Locate the cell with the specified text and output its (X, Y) center coordinate. 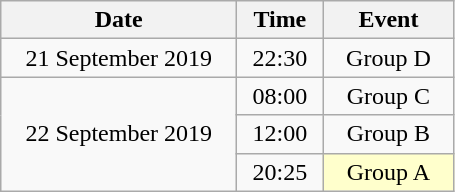
22:30 (280, 58)
Group B (388, 134)
Date (119, 20)
Event (388, 20)
Time (280, 20)
Group D (388, 58)
08:00 (280, 96)
22 September 2019 (119, 134)
12:00 (280, 134)
20:25 (280, 172)
Group A (388, 172)
Group C (388, 96)
21 September 2019 (119, 58)
